Determine the (x, y) coordinate at the center of the cell enclosing the given text.  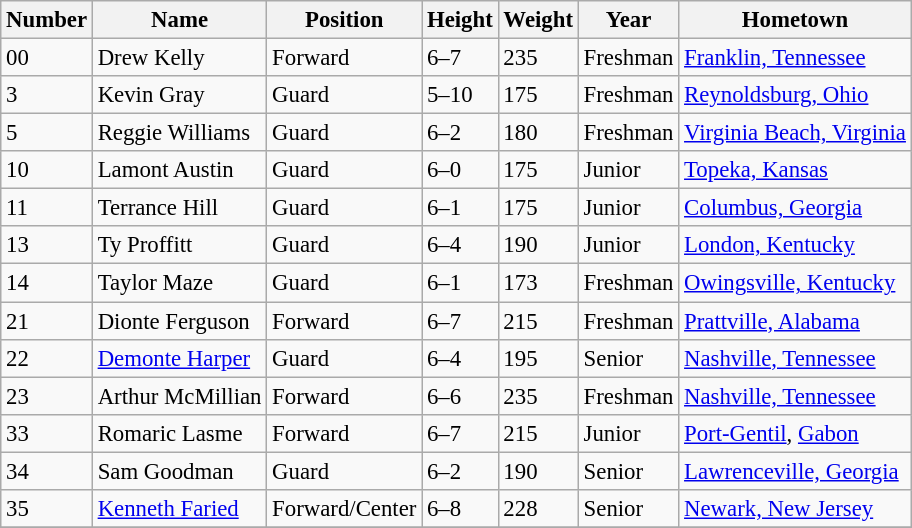
Kenneth Faried (179, 509)
Port-Gentil, Gabon (795, 433)
Number (47, 20)
13 (47, 245)
Kevin Gray (179, 95)
London, Kentucky (795, 245)
180 (538, 133)
Dionte Ferguson (179, 321)
Prattville, Alabama (795, 321)
00 (47, 58)
23 (47, 396)
Year (628, 20)
22 (47, 358)
6–0 (460, 170)
Sam Goodman (179, 471)
Topeka, Kansas (795, 170)
33 (47, 433)
Drew Kelly (179, 58)
Terrance Hill (179, 208)
Weight (538, 20)
Height (460, 20)
Hometown (795, 20)
195 (538, 358)
Columbus, Georgia (795, 208)
Newark, New Jersey (795, 509)
Demonte Harper (179, 358)
6–8 (460, 509)
Virginia Beach, Virginia (795, 133)
35 (47, 509)
Arthur McMillian (179, 396)
173 (538, 283)
Forward/Center (344, 509)
34 (47, 471)
228 (538, 509)
5 (47, 133)
5–10 (460, 95)
Romaric Lasme (179, 433)
Position (344, 20)
Taylor Maze (179, 283)
Lawrenceville, Georgia (795, 471)
Name (179, 20)
21 (47, 321)
11 (47, 208)
6–6 (460, 396)
Reynoldsburg, Ohio (795, 95)
Lamont Austin (179, 170)
Ty Proffitt (179, 245)
10 (47, 170)
Owingsville, Kentucky (795, 283)
3 (47, 95)
14 (47, 283)
Franklin, Tennessee (795, 58)
Reggie Williams (179, 133)
